Output the (x, y) coordinate of the center of the cell containing the given text.  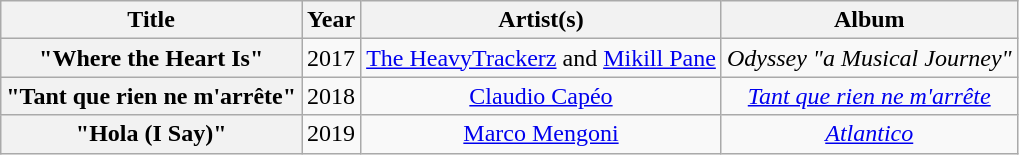
Marco Mengoni (542, 134)
Year (332, 20)
"Tant que rien ne m'arrête" (152, 96)
Artist(s) (542, 20)
"Hola (I Say)" (152, 134)
2018 (332, 96)
The HeavyTrackerz and Mikill Pane (542, 58)
Tant que rien ne m'arrête (869, 96)
Album (869, 20)
Atlantico (869, 134)
Title (152, 20)
Odyssey "a Musical Journey" (869, 58)
2019 (332, 134)
"Where the Heart Is" (152, 58)
2017 (332, 58)
Claudio Capéo (542, 96)
